Extract the (x, y) coordinate from the center of the cell holding the provided text.  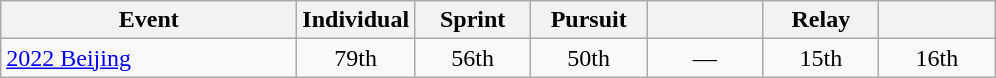
Relay (821, 20)
Individual (356, 20)
79th (356, 58)
50th (589, 58)
2022 Beijing (149, 58)
Event (149, 20)
— (705, 58)
Sprint (473, 20)
56th (473, 58)
Pursuit (589, 20)
15th (821, 58)
16th (937, 58)
